Output the (x, y) coordinate of the center of the cell containing the given text.  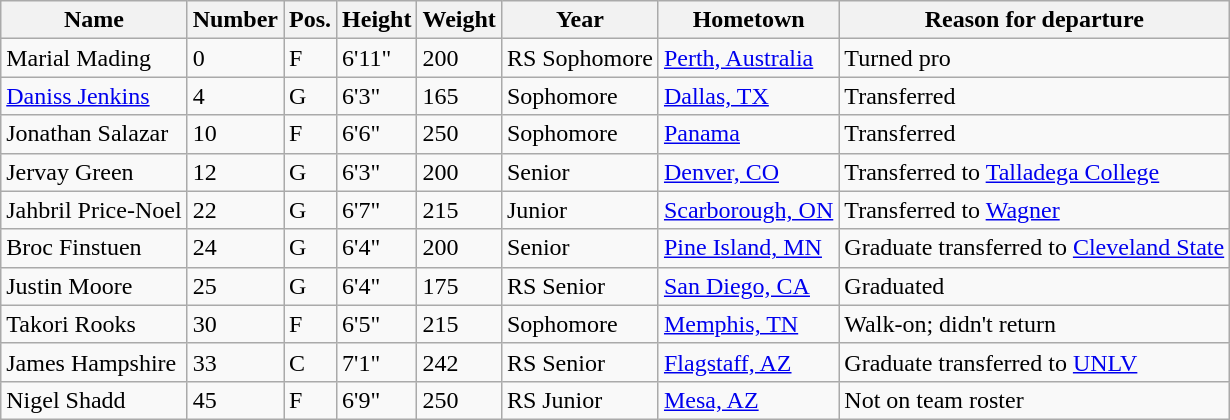
Junior (580, 210)
Number (235, 20)
Name (94, 20)
Graduate transferred to Cleveland State (1034, 248)
25 (235, 286)
Dallas, TX (748, 96)
45 (235, 400)
6'11" (377, 58)
Nigel Shadd (94, 400)
Memphis, TN (748, 324)
Denver, CO (748, 172)
Reason for departure (1034, 20)
Transferred to Wagner (1034, 210)
Pos. (310, 20)
RS Sophomore (580, 58)
Not on team roster (1034, 400)
Pine Island, MN (748, 248)
Jervay Green (94, 172)
Height (377, 20)
Jonathan Salazar (94, 134)
Graduate transferred to UNLV (1034, 362)
Mesa, AZ (748, 400)
Transferred to Talladega College (1034, 172)
24 (235, 248)
Year (580, 20)
Weight (459, 20)
175 (459, 286)
33 (235, 362)
22 (235, 210)
Scarborough, ON (748, 210)
Broc Finstuen (94, 248)
6'9" (377, 400)
Justin Moore (94, 286)
7'1" (377, 362)
C (310, 362)
James Hampshire (94, 362)
10 (235, 134)
Marial Mading (94, 58)
Hometown (748, 20)
Takori Rooks (94, 324)
Jahbril Price-Noel (94, 210)
RS Junior (580, 400)
6'5" (377, 324)
Graduated (1034, 286)
12 (235, 172)
Flagstaff, AZ (748, 362)
Perth, Australia (748, 58)
4 (235, 96)
0 (235, 58)
30 (235, 324)
6'6" (377, 134)
Daniss Jenkins (94, 96)
242 (459, 362)
San Diego, CA (748, 286)
Turned pro (1034, 58)
Walk-on; didn't return (1034, 324)
165 (459, 96)
Panama (748, 134)
6'7" (377, 210)
